Determine the [X, Y] coordinate at the center of the cell enclosing the given text.  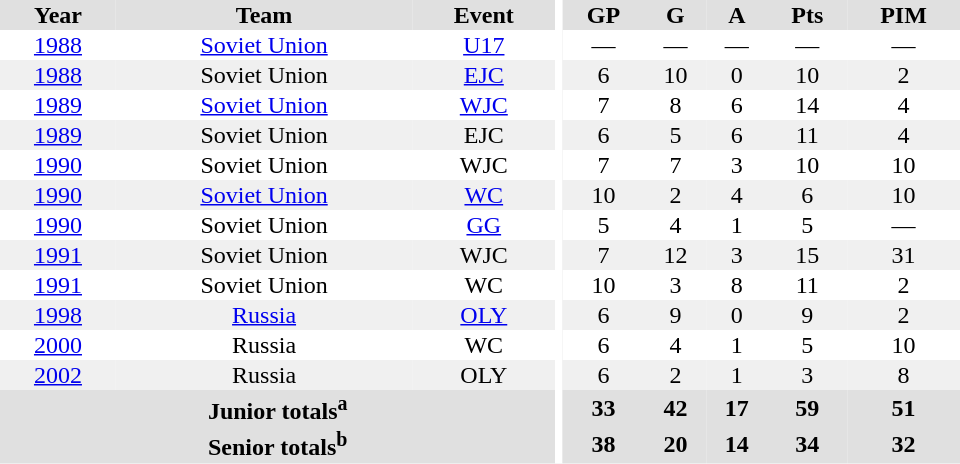
G [676, 15]
32 [904, 444]
PIM [904, 15]
34 [807, 444]
31 [904, 255]
Team [264, 15]
U17 [484, 45]
59 [807, 408]
38 [604, 444]
1998 [58, 315]
42 [676, 408]
Event [484, 15]
20 [676, 444]
51 [904, 408]
Year [58, 15]
Pts [807, 15]
GP [604, 15]
17 [736, 408]
15 [807, 255]
2000 [58, 345]
2002 [58, 375]
Senior totalsb [278, 444]
GG [484, 225]
12 [676, 255]
33 [604, 408]
A [736, 15]
Junior totalsa [278, 408]
